Return (X, Y) of the center of cell containing provided text 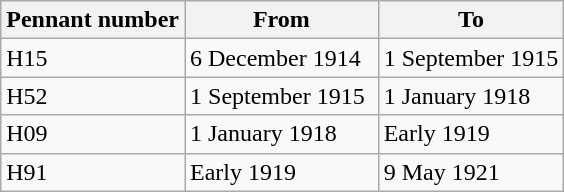
H15 (93, 58)
H91 (93, 172)
6 December 1914 (281, 58)
From (281, 20)
H52 (93, 96)
Pennant number (93, 20)
9 May 1921 (471, 172)
H09 (93, 134)
To (471, 20)
